Determine the [x, y] coordinate at the center of the cell enclosing the given text.  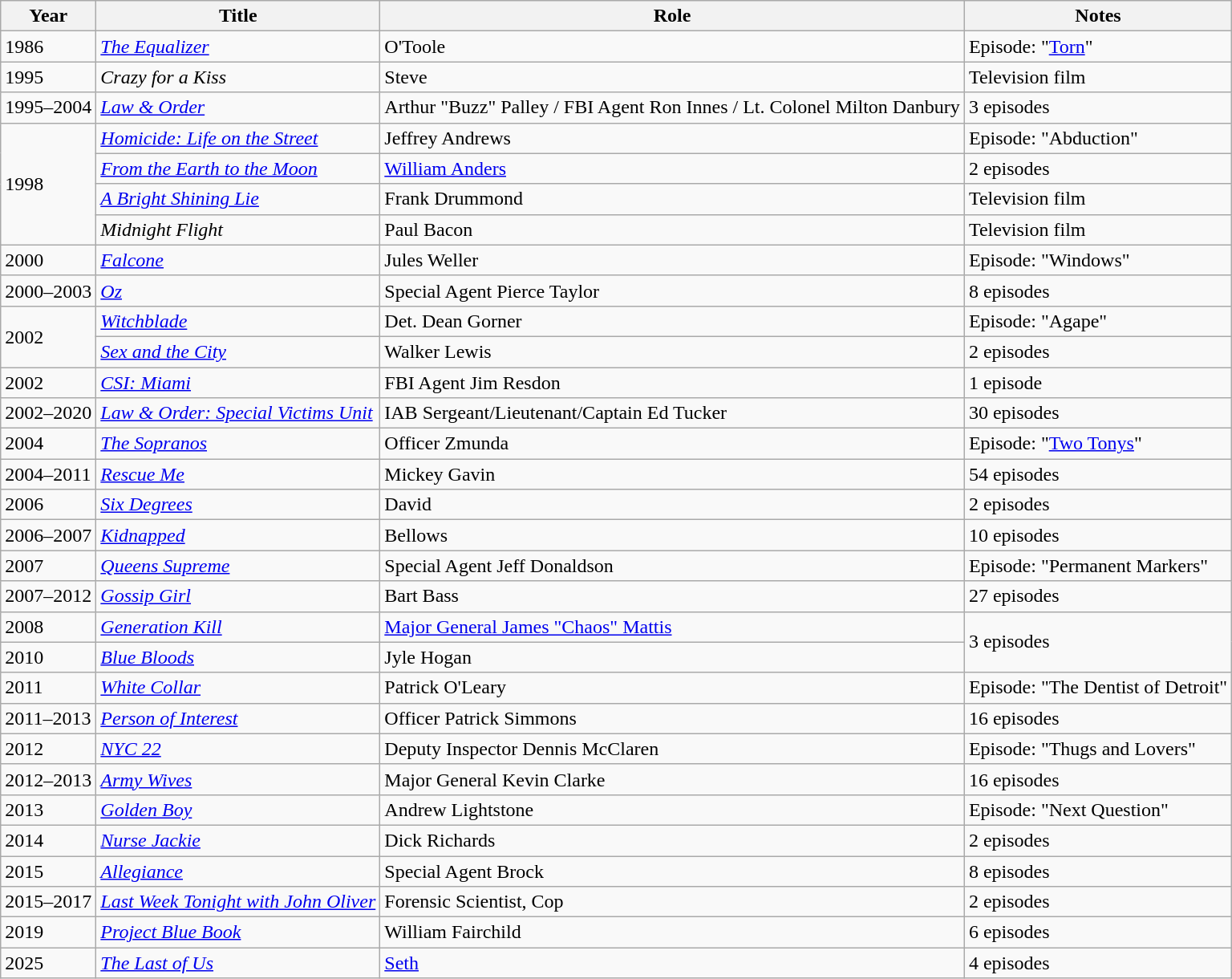
Frank Drummond [672, 199]
The Equalizer [238, 47]
Episode: "Torn" [1097, 47]
Kidnapped [238, 535]
Nurse Jackie [238, 840]
Queens Supreme [238, 566]
Major General Kevin Clarke [672, 779]
27 episodes [1097, 596]
1 episode [1097, 383]
Dick Richards [672, 840]
Jyle Hogan [672, 657]
Patrick O'Leary [672, 688]
Episode: "Next Question" [1097, 810]
Episode: "Permanent Markers" [1097, 566]
2002–2020 [48, 413]
6 episodes [1097, 932]
Bart Bass [672, 596]
O'Toole [672, 47]
Generation Kill [238, 627]
FBI Agent Jim Resdon [672, 383]
2014 [48, 840]
2019 [48, 932]
The Sopranos [238, 444]
Title [238, 16]
IAB Sergeant/Lieutenant/Captain Ed Tucker [672, 413]
1998 [48, 184]
2007 [48, 566]
The Last of Us [238, 963]
Special Agent Jeff Donaldson [672, 566]
Falcone [238, 260]
Law & Order: Special Victims Unit [238, 413]
2004 [48, 444]
2000–2003 [48, 290]
2006 [48, 505]
Last Week Tonight with John Oliver [238, 902]
2013 [48, 810]
Gossip Girl [238, 596]
William Fairchild [672, 932]
Midnight Flight [238, 230]
Deputy Inspector Dennis McClaren [672, 749]
Episode: "Abduction" [1097, 138]
David [672, 505]
Walker Lewis [672, 351]
Golden Boy [238, 810]
Allegiance [238, 871]
Special Agent Pierce Taylor [672, 290]
Rescue Me [238, 474]
Episode: "Windows" [1097, 260]
Oz [238, 290]
2000 [48, 260]
Blue Bloods [238, 657]
2025 [48, 963]
Special Agent Brock [672, 871]
2006–2007 [48, 535]
Andrew Lightstone [672, 810]
Episode: "Two Tonys" [1097, 444]
Crazy for a Kiss [238, 77]
Notes [1097, 16]
Officer Patrick Simmons [672, 718]
Paul Bacon [672, 230]
Seth [672, 963]
Six Degrees [238, 505]
30 episodes [1097, 413]
NYC 22 [238, 749]
A Bright Shining Lie [238, 199]
Officer Zmunda [672, 444]
Det. Dean Gorner [672, 321]
Steve [672, 77]
White Collar [238, 688]
Sex and the City [238, 351]
Year [48, 16]
Witchblade [238, 321]
Mickey Gavin [672, 474]
2008 [48, 627]
2011 [48, 688]
Project Blue Book [238, 932]
2012 [48, 749]
Episode: "The Dentist of Detroit" [1097, 688]
2007–2012 [48, 596]
CSI: Miami [238, 383]
Arthur "Buzz" Palley / FBI Agent Ron Innes / Lt. Colonel Milton Danbury [672, 108]
William Anders [672, 169]
1995 [48, 77]
Bellows [672, 535]
Army Wives [238, 779]
1986 [48, 47]
54 episodes [1097, 474]
Homicide: Life on the Street [238, 138]
4 episodes [1097, 963]
1995–2004 [48, 108]
Forensic Scientist, Cop [672, 902]
Law & Order [238, 108]
Jeffrey Andrews [672, 138]
10 episodes [1097, 535]
From the Earth to the Moon [238, 169]
2012–2013 [48, 779]
2011–2013 [48, 718]
Person of Interest [238, 718]
Episode: "Agape" [1097, 321]
Episode: "Thugs and Lovers" [1097, 749]
Major General James "Chaos" Mattis [672, 627]
2004–2011 [48, 474]
2015–2017 [48, 902]
2015 [48, 871]
2010 [48, 657]
Role [672, 16]
Jules Weller [672, 260]
